From the cell containing the given text, extract its center point as [X, Y] coordinate. 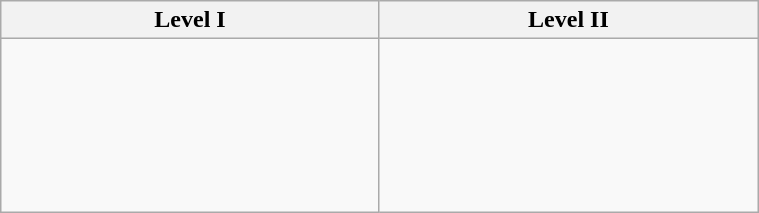
Level I [190, 20]
Level II [568, 20]
